Locate the cell with the specified text and output its [x, y] center coordinate. 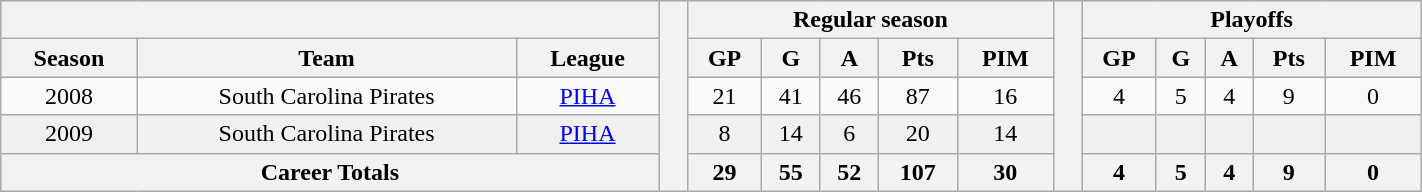
Season [69, 58]
87 [918, 96]
Team [326, 58]
2008 [69, 96]
8 [725, 134]
29 [725, 172]
2009 [69, 134]
30 [1005, 172]
Regular season [871, 20]
21 [725, 96]
41 [791, 96]
52 [849, 172]
20 [918, 134]
107 [918, 172]
Career Totals [330, 172]
16 [1005, 96]
League [588, 58]
6 [849, 134]
Playoffs [1252, 20]
55 [791, 172]
46 [849, 96]
